Identify which cell holds the provided text, then report its [X, Y] central coordinate. 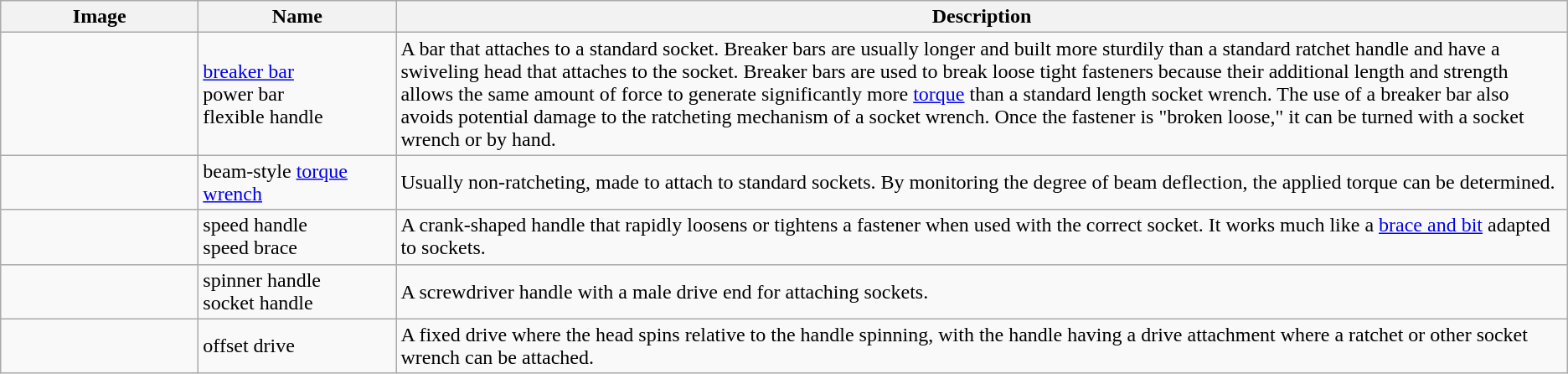
Name [297, 17]
Description [982, 17]
speed handlespeed brace [297, 236]
spinner handlesocket handle [297, 292]
beam-style torque wrench [297, 183]
A screwdriver handle with a male drive end for attaching sockets. [982, 292]
Usually non-ratcheting, made to attach to standard sockets. By monitoring the degree of beam deflection, the applied torque can be determined. [982, 183]
breaker barpower barflexible handle [297, 94]
Image [100, 17]
offset drive [297, 345]
